For the text-containing cell, return its midpoint in [x, y] coordinate format. 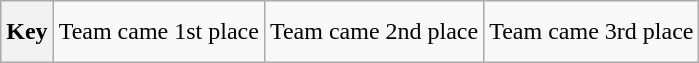
Team came 2nd place [374, 32]
Team came 3rd place [592, 32]
Team came 1st place [158, 32]
Key [27, 32]
